Extract the (x, y) coordinate from the center of the cell holding the provided text.  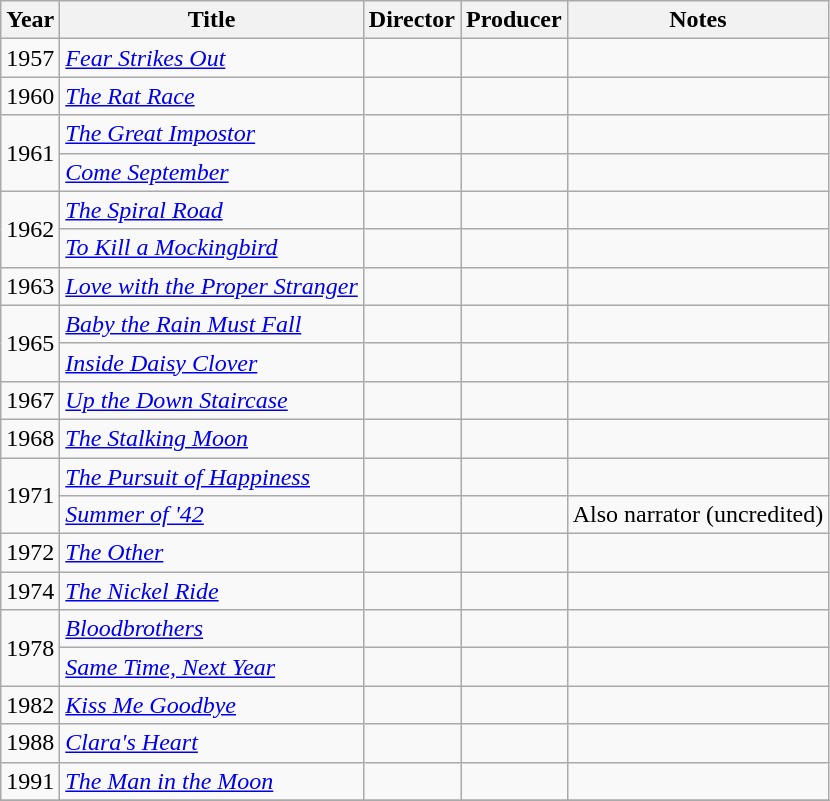
1978 (30, 648)
The Spiral Road (212, 210)
Fear Strikes Out (212, 58)
1957 (30, 58)
1962 (30, 229)
1972 (30, 553)
1971 (30, 496)
1960 (30, 96)
The Rat Race (212, 96)
The Stalking Moon (212, 438)
Inside Daisy Clover (212, 362)
Year (30, 20)
1963 (30, 286)
The Pursuit of Happiness (212, 477)
1974 (30, 591)
Bloodbrothers (212, 629)
1982 (30, 705)
1961 (30, 153)
1991 (30, 781)
The Nickel Ride (212, 591)
The Other (212, 553)
The Great Impostor (212, 134)
Baby the Rain Must Fall (212, 324)
Kiss Me Goodbye (212, 705)
Notes (698, 20)
Director (412, 20)
1967 (30, 400)
1988 (30, 743)
Title (212, 20)
1965 (30, 343)
To Kill a Mockingbird (212, 248)
Come September (212, 172)
Up the Down Staircase (212, 400)
Same Time, Next Year (212, 667)
Summer of '42 (212, 515)
Producer (514, 20)
1968 (30, 438)
Love with the Proper Stranger (212, 286)
Clara's Heart (212, 743)
Also narrator (uncredited) (698, 515)
The Man in the Moon (212, 781)
